Return the (X, Y) coordinate for the center point of the cell that contains the specified text.  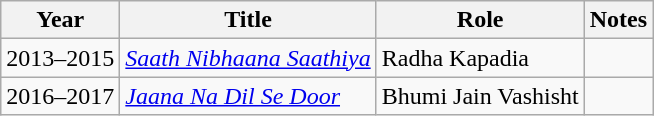
Bhumi Jain Vashisht (480, 96)
Saath Nibhaana Saathiya (248, 58)
Role (480, 20)
Jaana Na Dil Se Door (248, 96)
Radha Kapadia (480, 58)
Notes (618, 20)
Year (60, 20)
Title (248, 20)
2016–2017 (60, 96)
2013–2015 (60, 58)
